Capture the cell that displays the provided text and extract its [x, y] central coordinate. 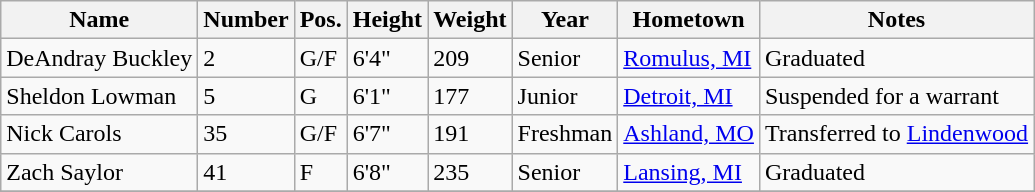
2 [246, 58]
Ashland, MO [689, 134]
191 [470, 134]
209 [470, 58]
F [320, 172]
5 [246, 96]
Year [565, 20]
DeAndray Buckley [100, 58]
Weight [470, 20]
G [320, 96]
Transferred to Lindenwood [896, 134]
6'7" [387, 134]
Junior [565, 96]
Detroit, MI [689, 96]
Lansing, MI [689, 172]
235 [470, 172]
Nick Carols [100, 134]
6'4" [387, 58]
Height [387, 20]
6'8" [387, 172]
Number [246, 20]
Zach Saylor [100, 172]
Pos. [320, 20]
Suspended for a warrant [896, 96]
41 [246, 172]
Freshman [565, 134]
35 [246, 134]
Hometown [689, 20]
Romulus, MI [689, 58]
Notes [896, 20]
177 [470, 96]
Name [100, 20]
6'1" [387, 96]
Sheldon Lowman [100, 96]
